Pinpoint the cell where the given text exists, returning its (x, y) midpoint coordinate. 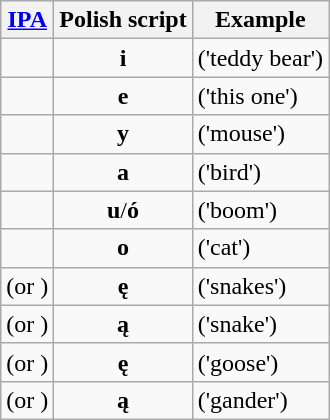
u/ó (123, 210)
('goose') (260, 362)
a (123, 172)
y (123, 134)
i (123, 58)
e (123, 96)
('snake') (260, 324)
('cat') (260, 248)
('teddy bear') (260, 58)
('gander') (260, 400)
o (123, 248)
Example (260, 20)
('mouse') (260, 134)
('boom') (260, 210)
('this one') (260, 96)
Polish script (123, 20)
('snakes') (260, 286)
('bird') (260, 172)
IPA (28, 20)
